Determine the (X, Y) coordinate at the center of the cell enclosing the given text.  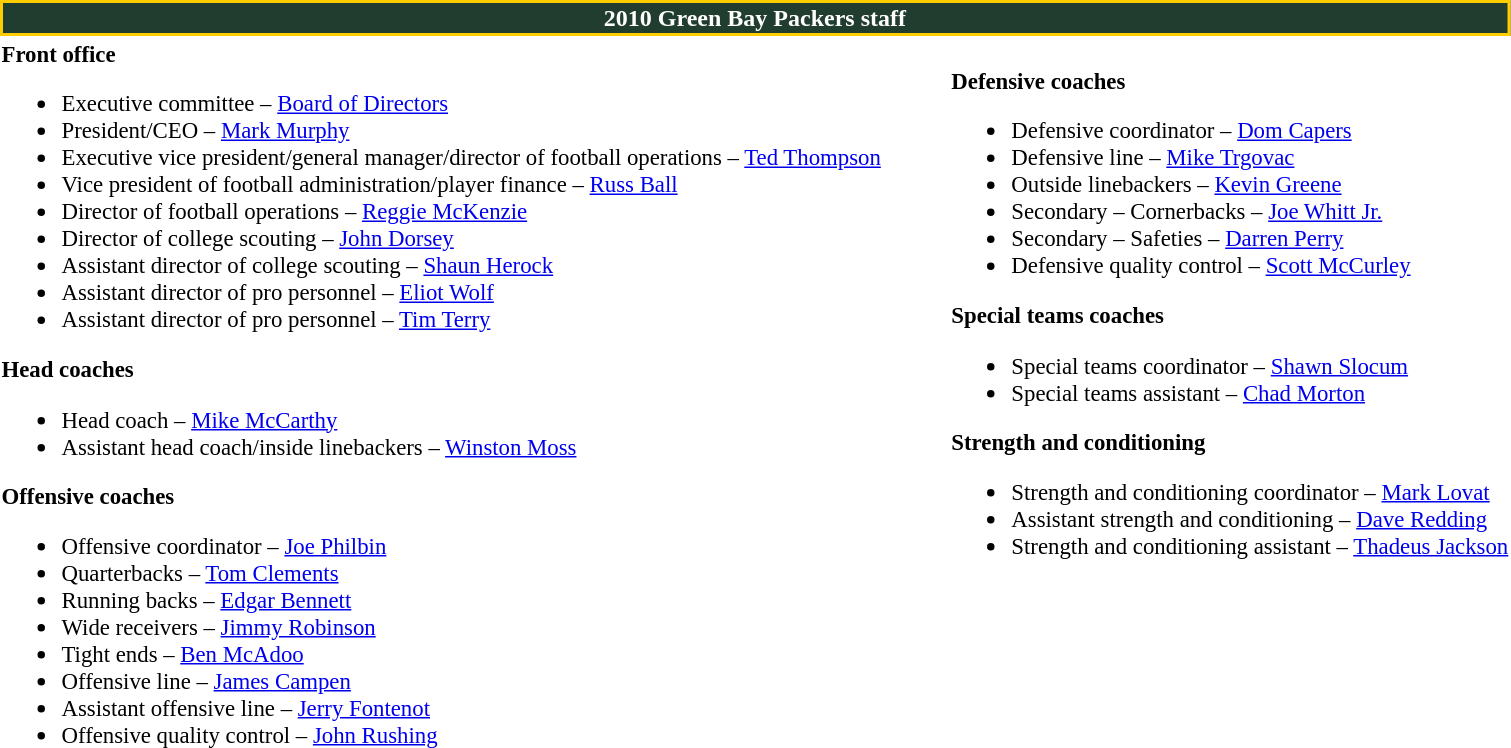
2010 Green Bay Packers staff (755, 18)
